Provide the [X, Y] coordinate of the cell's center where the given text is located.  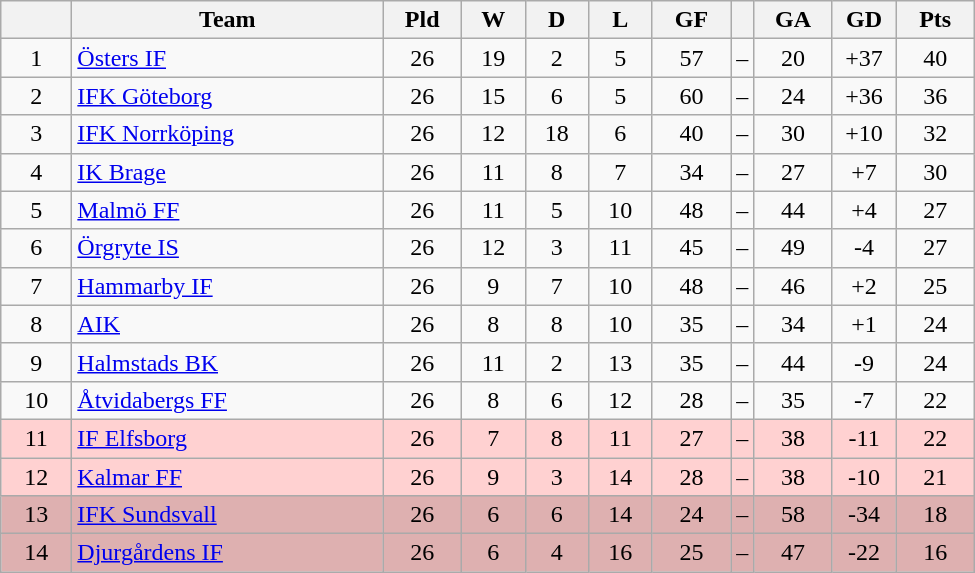
IF Elfsborg [228, 438]
L [621, 20]
Djurgårdens IF [228, 553]
36 [936, 96]
+37 [864, 58]
32 [936, 134]
20 [794, 58]
+1 [864, 324]
-4 [864, 248]
GD [864, 20]
60 [692, 96]
19 [493, 58]
D [557, 20]
AIK [228, 324]
+4 [864, 210]
46 [794, 286]
+2 [864, 286]
58 [794, 515]
Åtvidabergs FF [228, 400]
-10 [864, 477]
+7 [864, 172]
-9 [864, 362]
21 [936, 477]
+36 [864, 96]
IK Brage [228, 172]
15 [493, 96]
Örgryte IS [228, 248]
-22 [864, 553]
47 [794, 553]
GF [692, 20]
-7 [864, 400]
+10 [864, 134]
-11 [864, 438]
1 [36, 58]
GA [794, 20]
57 [692, 58]
Pld [422, 20]
49 [794, 248]
Halmstads BK [228, 362]
IFK Göteborg [228, 96]
-34 [864, 515]
Team [228, 20]
Pts [936, 20]
IFK Sundsvall [228, 515]
Malmö FF [228, 210]
Östers IF [228, 58]
W [493, 20]
Hammarby IF [228, 286]
IFK Norrköping [228, 134]
Kalmar FF [228, 477]
45 [692, 248]
